Detect which cell encompasses the target text, then output its [X, Y] center coordinate. 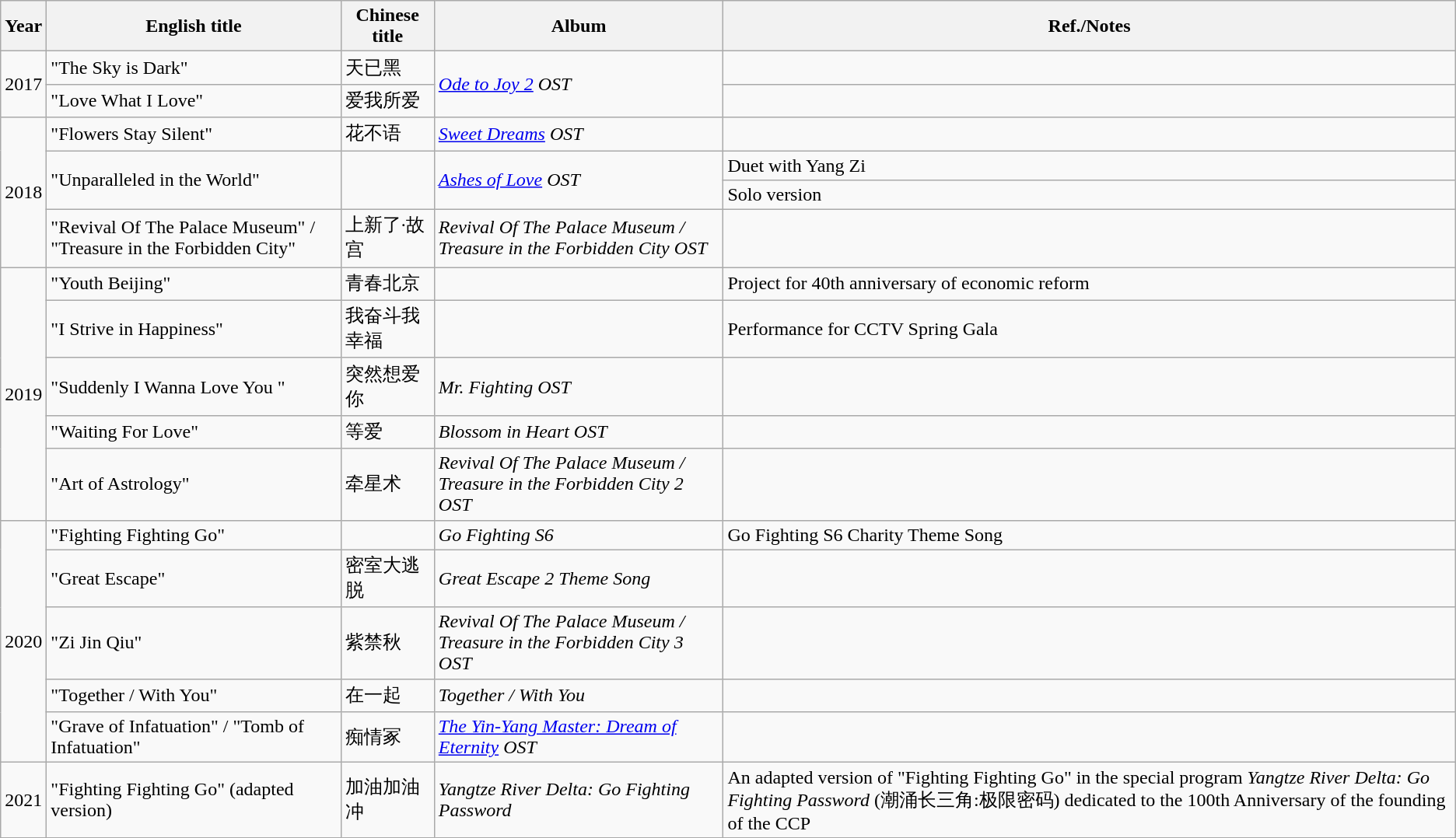
Revival Of The Palace Museum / Treasure in the Forbidden City OST [579, 239]
"Flowers Stay Silent" [194, 134]
"Unparalleled in the World" [194, 180]
"Love What I Love" [194, 101]
Mr. Fighting OST [579, 386]
2020 [23, 641]
English title [194, 26]
天已黑 [387, 68]
突然想爱你 [387, 386]
Go Fighting S6 [579, 535]
Ashes of Love OST [579, 180]
Go Fighting S6 Charity Theme Song [1089, 535]
牵星术 [387, 484]
Solo version [1089, 195]
"Fighting Fighting Go" (adapted version) [194, 801]
痴情冢 [387, 737]
Performance for CCTV Spring Gala [1089, 329]
Great Escape 2 Theme Song [579, 578]
"Zi Jin Qiu" [194, 643]
2017 [23, 84]
The Yin-Yang Master: Dream of Eternity OST [579, 737]
"Revival Of The Palace Museum" / "Treasure in the Forbidden City" [194, 239]
Project for 40th anniversary of economic reform [1089, 285]
2019 [23, 393]
在一起 [387, 695]
Ref./Notes [1089, 26]
我奋斗我幸福 [387, 329]
Sweet Dreams OST [579, 134]
2018 [23, 193]
加油加油冲 [387, 801]
"Waiting For Love" [194, 432]
爱我所爱 [387, 101]
"The Sky is Dark" [194, 68]
Revival Of The Palace Museum / Treasure in the Forbidden City 3 OST [579, 643]
"Youth Beijing" [194, 285]
"Fighting Fighting Go" [194, 535]
2021 [23, 801]
"Art of Astrology" [194, 484]
"Together / With You" [194, 695]
"I Strive in Happiness" [194, 329]
Together / With You [579, 695]
Ode to Joy 2 OST [579, 84]
Chinese title [387, 26]
"Grave of Infatuation" / "Tomb of Infatuation" [194, 737]
花不语 [387, 134]
Duet with Yang Zi [1089, 166]
Year [23, 26]
上新了·故宫 [387, 239]
"Suddenly I Wanna Love You " [194, 386]
等爱 [387, 432]
青春北京 [387, 285]
Revival Of The Palace Museum / Treasure in the Forbidden City 2 OST [579, 484]
Blossom in Heart OST [579, 432]
密室大逃脱 [387, 578]
"Great Escape" [194, 578]
Album [579, 26]
Yangtze River Delta: Go Fighting Password [579, 801]
紫禁秋 [387, 643]
